Scan for the cell matching the given text and deliver its [X, Y] coordinate at center. 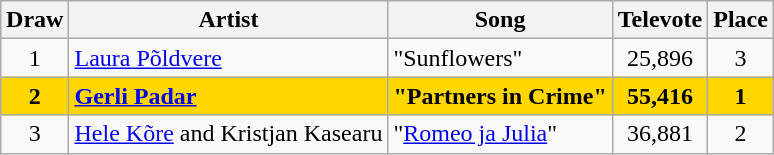
55,416 [660, 96]
Hele Kõre and Kristjan Kasearu [228, 134]
"Partners in Crime" [500, 96]
Place [741, 20]
36,881 [660, 134]
Laura Põldvere [228, 58]
"Sunflowers" [500, 58]
Artist [228, 20]
Draw [35, 20]
"Romeo ja Julia" [500, 134]
Televote [660, 20]
25,896 [660, 58]
Song [500, 20]
Gerli Padar [228, 96]
